Scan for the cell matching the given text and deliver its (X, Y) coordinate at center. 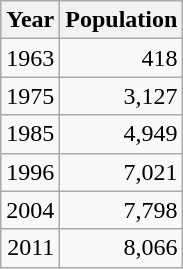
1975 (30, 96)
7,798 (122, 210)
7,021 (122, 172)
2011 (30, 248)
3,127 (122, 96)
1985 (30, 134)
8,066 (122, 248)
2004 (30, 210)
1996 (30, 172)
Population (122, 20)
Year (30, 20)
4,949 (122, 134)
1963 (30, 58)
418 (122, 58)
